Output the (X, Y) coordinate of the center of the cell containing the given text.  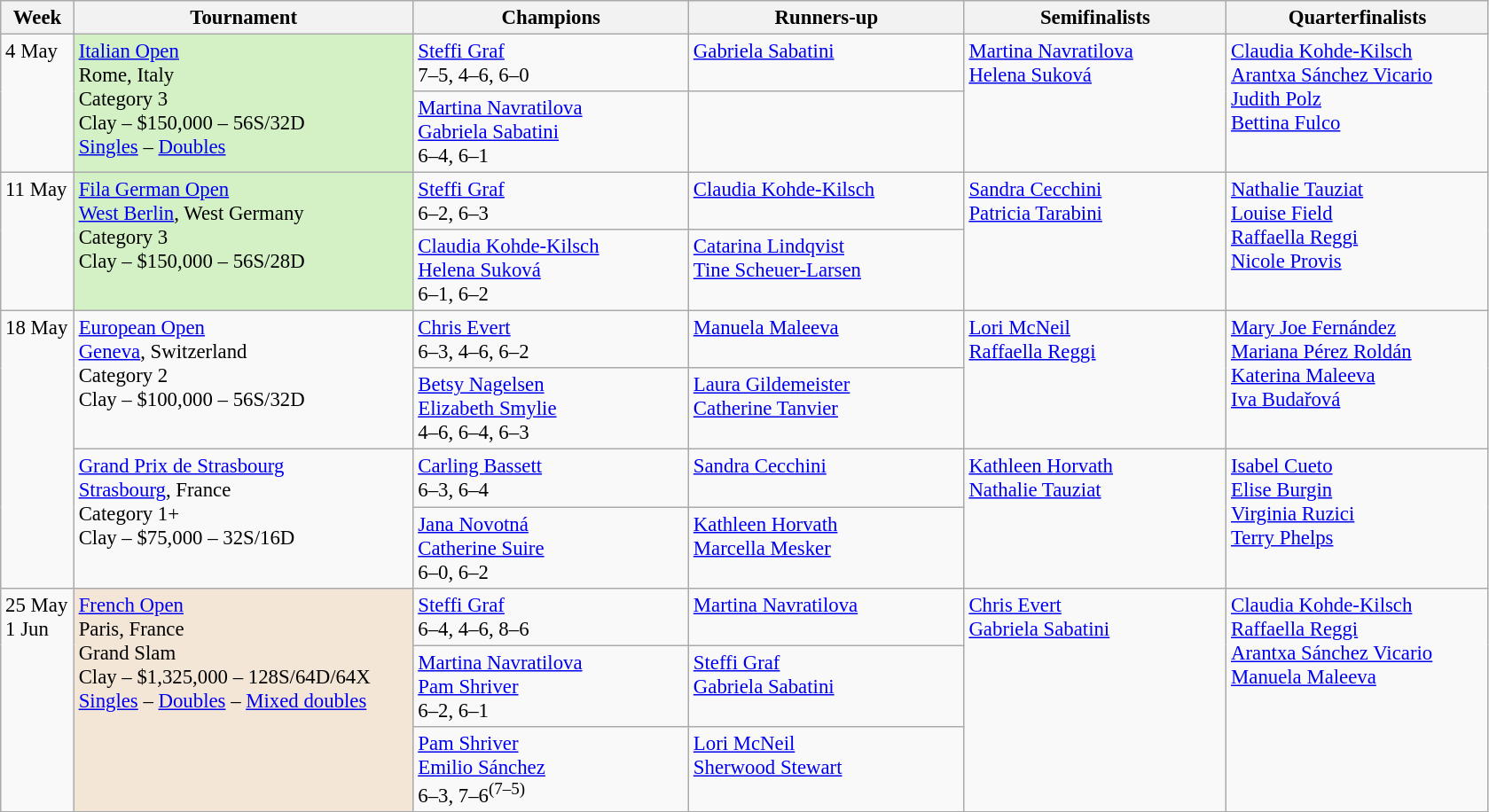
Laura Gildemeister Catherine Tanvier (827, 410)
Champions (552, 18)
4 May (37, 104)
Claudia Kohde-Kilsch (827, 202)
Chris Evert6–3, 4–6, 6–2 (552, 340)
Steffi Graf6–2, 6–3 (552, 202)
Martina Navratilova (827, 617)
Claudia Kohde-Kilsch Raffaella Reggi Arantxa Sánchez Vicario Manuela Maleeva (1358, 699)
Claudia Kohde-Kilsch Helena Suková 6–1, 6–2 (552, 270)
Chris Evert Gabriela Sabatini (1095, 699)
Catarina Lindqvist Tine Scheuer-Larsen (827, 270)
11 May (37, 242)
Isabel Cueto Elise Burgin Virginia Ruzici Terry Phelps (1358, 519)
Mary Joe Fernández Mariana Pérez Roldán Katerina Maleeva Iva Budařová (1358, 380)
Steffi Graf 6–4, 4–6, 8–6 (552, 617)
Kathleen Horvath Marcella Mesker (827, 548)
Semifinalists (1095, 18)
Carling Bassett6–3, 6–4 (552, 479)
Tournament (243, 18)
25 May1 Jun (37, 699)
Fila German OpenWest Berlin, West Germany Category 3 Clay – $150,000 – 56S/28D (243, 242)
Manuela Maleeva (827, 340)
Martina Navratilova Gabriela Sabatini6–4, 6–1 (552, 132)
Nathalie Tauziat Louise Field Raffaella Reggi Nicole Provis (1358, 242)
Quarterfinalists (1358, 18)
Betsy Nagelsen Elizabeth Smylie 4–6, 6–4, 6–3 (552, 410)
Gabriela Sabatini (827, 64)
Steffi Graf7–5, 4–6, 6–0 (552, 64)
Sandra Cecchini (827, 479)
Jana Novotná Catherine Suire6–0, 6–2 (552, 548)
Pam Shriver Emilio Sánchez 6–3, 7–6(7–5) (552, 769)
European OpenGeneva, SwitzerlandCategory 2 Clay – $100,000 – 56S/32D (243, 380)
Lori McNeil Sherwood Stewart (827, 769)
Martina Navratilova Pam Shriver 6–2, 6–1 (552, 686)
Week (37, 18)
Sandra Cecchini Patricia Tarabini (1095, 242)
French OpenParis, FranceGrand Slam Clay – $1,325,000 – 128S/64D/64X Singles – Doubles – Mixed doubles (243, 699)
Runners-up (827, 18)
18 May (37, 449)
Italian OpenRome, Italy Category 3 Clay – $150,000 – 56S/32DSingles – Doubles (243, 104)
Steffi Graf Gabriela Sabatini (827, 686)
Kathleen Horvath Nathalie Tauziat (1095, 519)
Grand Prix de StrasbourgStrasbourg, France Category 1+ Clay – $75,000 – 32S/16D (243, 519)
Lori McNeil Raffaella Reggi (1095, 380)
Claudia Kohde-Kilsch Arantxa Sánchez Vicario Judith Polz Bettina Fulco (1358, 104)
Martina Navratilova Helena Suková (1095, 104)
